Provide the (x, y) coordinate of the cell's center where the given text is located.  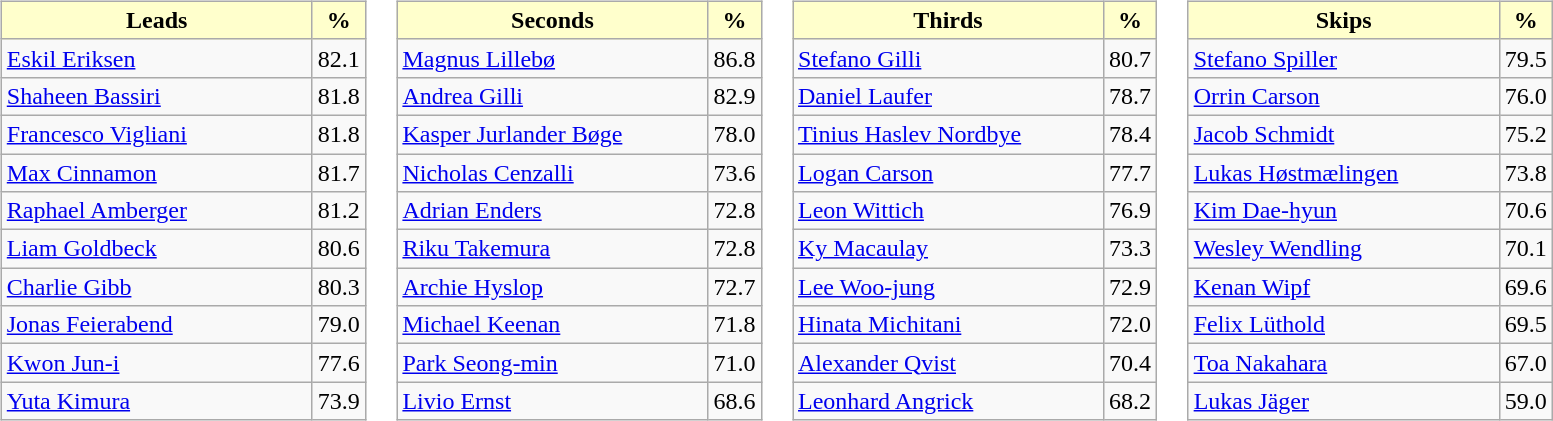
67.0 (1526, 363)
59.0 (1526, 401)
Park Seong-min (552, 363)
72.9 (1130, 287)
Riku Takemura (552, 249)
Kwon Jun-i (156, 363)
Shaheen Bassiri (156, 96)
Thirds (948, 20)
Lee Woo-jung (948, 287)
80.3 (338, 287)
70.4 (1130, 363)
72.0 (1130, 325)
73.9 (338, 401)
Yuta Kimura (156, 401)
73.8 (1526, 173)
72.7 (734, 287)
80.6 (338, 249)
70.6 (1526, 211)
76.9 (1130, 211)
Stefano Spiller (1344, 58)
Francesco Vigliani (156, 134)
Felix Lüthold (1344, 325)
Adrian Enders (552, 211)
77.6 (338, 363)
Lukas Jäger (1344, 401)
Max Cinnamon (156, 173)
79.0 (338, 325)
Jonas Feierabend (156, 325)
73.3 (1130, 249)
Leonhard Angrick (948, 401)
Wesley Wendling (1344, 249)
Toa Nakahara (1344, 363)
Daniel Laufer (948, 96)
71.8 (734, 325)
69.5 (1526, 325)
77.7 (1130, 173)
68.2 (1130, 401)
Michael Keenan (552, 325)
75.2 (1526, 134)
Nicholas Cenzalli (552, 173)
73.6 (734, 173)
Kasper Jurlander Bøge (552, 134)
Stefano Gilli (948, 58)
Raphael Amberger (156, 211)
Kenan Wipf (1344, 287)
78.7 (1130, 96)
78.4 (1130, 134)
Leads (156, 20)
79.5 (1526, 58)
Leon Wittich (948, 211)
Jacob Schmidt (1344, 134)
Logan Carson (948, 173)
86.8 (734, 58)
81.7 (338, 173)
Livio Ernst (552, 401)
71.0 (734, 363)
Ky Macaulay (948, 249)
78.0 (734, 134)
Hinata Michitani (948, 325)
70.1 (1526, 249)
Kim Dae-hyun (1344, 211)
Magnus Lillebø (552, 58)
76.0 (1526, 96)
Orrin Carson (1344, 96)
Liam Goldbeck (156, 249)
82.9 (734, 96)
Tinius Haslev Nordbye (948, 134)
Archie Hyslop (552, 287)
82.1 (338, 58)
Charlie Gibb (156, 287)
Seconds (552, 20)
68.6 (734, 401)
69.6 (1526, 287)
Lukas Høstmælingen (1344, 173)
Eskil Eriksen (156, 58)
81.2 (338, 211)
80.7 (1130, 58)
Alexander Qvist (948, 363)
Skips (1344, 20)
Andrea Gilli (552, 96)
